Pinpoint the cell where the given text exists, returning its (X, Y) midpoint coordinate. 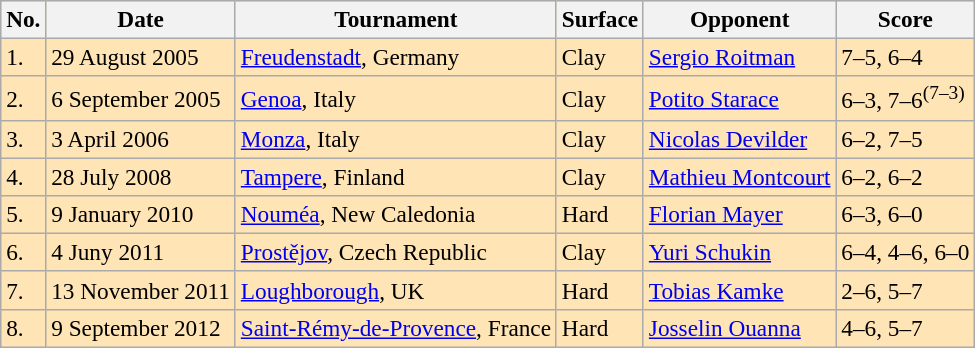
Genoa, Italy (396, 98)
Tobias Kamke (739, 290)
6–3, 7–6(7–3) (906, 98)
Tampere, Finland (396, 177)
6–3, 6–0 (906, 214)
Loughborough, UK (396, 290)
6–2, 7–5 (906, 139)
6–2, 6–2 (906, 177)
6–4, 4–6, 6–0 (906, 252)
Date (141, 19)
Surface (600, 19)
Tournament (396, 19)
8. (24, 328)
Prostějov, Czech Republic (396, 252)
5. (24, 214)
3. (24, 139)
9 September 2012 (141, 328)
Freudenstadt, Germany (396, 57)
6 September 2005 (141, 98)
6. (24, 252)
Monza, Italy (396, 139)
3 April 2006 (141, 139)
Nicolas Devilder (739, 139)
Florian Mayer (739, 214)
2–6, 5–7 (906, 290)
Josselin Ouanna (739, 328)
1. (24, 57)
Sergio Roitman (739, 57)
No. (24, 19)
Saint-Rémy-de-Provence, France (396, 328)
7–5, 6–4 (906, 57)
13 November 2011 (141, 290)
4. (24, 177)
Opponent (739, 19)
Mathieu Montcourt (739, 177)
9 January 2010 (141, 214)
Nouméa, New Caledonia (396, 214)
4 Juny 2011 (141, 252)
4–6, 5–7 (906, 328)
Score (906, 19)
2. (24, 98)
Potito Starace (739, 98)
Yuri Schukin (739, 252)
7. (24, 290)
28 July 2008 (141, 177)
29 August 2005 (141, 57)
